Search for the cell housing the specified text and yield its (X, Y) center coordinate. 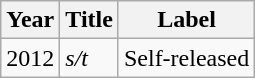
Title (90, 20)
Year (30, 20)
s/t (90, 58)
Label (186, 20)
2012 (30, 58)
Self-released (186, 58)
